For the text-containing cell, return its midpoint in [x, y] coordinate format. 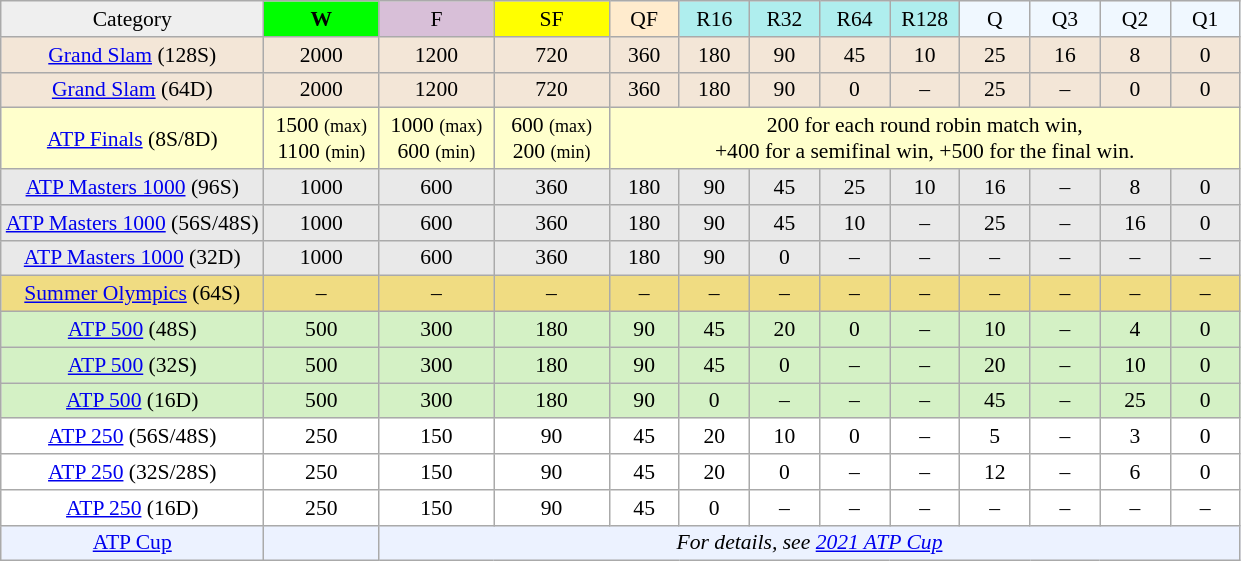
SF [552, 19]
Category [132, 19]
ATP 500 (32S) [132, 365]
R16 [714, 19]
4 [1135, 330]
R64 [854, 19]
QF [644, 19]
Grand Slam (128S) [132, 55]
ATP Masters 1000 (96S) [132, 187]
600 (max) 200 (min) [552, 138]
ATP Masters 1000 (56S/48S) [132, 223]
12 [995, 472]
ATP 250 (16D) [132, 508]
W [322, 19]
ATP 500 (48S) [132, 330]
Q1 [1205, 19]
Grand Slam (64D) [132, 90]
3 [1135, 437]
F [436, 19]
Q [995, 19]
ATP Masters 1000 (32D) [132, 258]
1000 (max) 600 (min) [436, 138]
Summer Olympics (64S) [132, 294]
ATP Finals (8S/8D) [132, 138]
6 [1135, 472]
ATP 500 (16D) [132, 401]
1500 (max) 1100 (min) [322, 138]
ATP 250 (32S/28S) [132, 472]
R128 [925, 19]
For details, see 2021 ATP Cup [810, 543]
Q3 [1065, 19]
200 for each round robin match win, +400 for a semifinal win, +500 for the final win. [924, 138]
Q2 [1135, 19]
R32 [784, 19]
5 [995, 437]
ATP Cup [132, 543]
ATP 250 (56S/48S) [132, 437]
